Return the [X, Y] coordinate for the center point of the cell that contains the specified text.  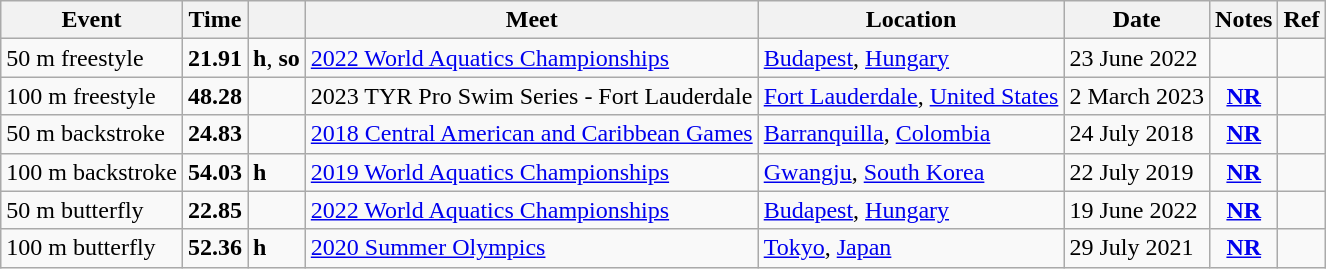
50 m backstroke [92, 134]
Location [911, 20]
54.03 [214, 172]
2023 TYR Pro Swim Series - Fort Lauderdale [532, 96]
2018 Central American and Caribbean Games [532, 134]
h, so [277, 58]
Tokyo, Japan [911, 248]
Date [1137, 20]
29 July 2021 [1137, 248]
50 m freestyle [92, 58]
Fort Lauderdale, United States [911, 96]
21.91 [214, 58]
22 July 2019 [1137, 172]
19 June 2022 [1137, 210]
23 June 2022 [1137, 58]
Ref [1302, 20]
2019 World Aquatics Championships [532, 172]
24 July 2018 [1137, 134]
22.85 [214, 210]
24.83 [214, 134]
48.28 [214, 96]
2 March 2023 [1137, 96]
100 m backstroke [92, 172]
Meet [532, 20]
Gwangju, South Korea [911, 172]
100 m freestyle [92, 96]
2020 Summer Olympics [532, 248]
Time [214, 20]
52.36 [214, 248]
Notes [1244, 20]
Event [92, 20]
100 m butterfly [92, 248]
Barranquilla, Colombia [911, 134]
50 m butterfly [92, 210]
